Return the (x, y) coordinate for the center point of the cell that contains the specified text.  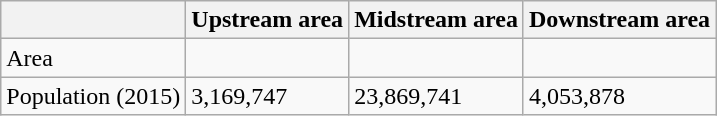
Population (2015) (94, 96)
Area (94, 58)
23,869,741 (436, 96)
4,053,878 (619, 96)
3,169,747 (268, 96)
Upstream area (268, 20)
Downstream area (619, 20)
Midstream area (436, 20)
